Scan for the cell matching the given text and deliver its (x, y) coordinate at center. 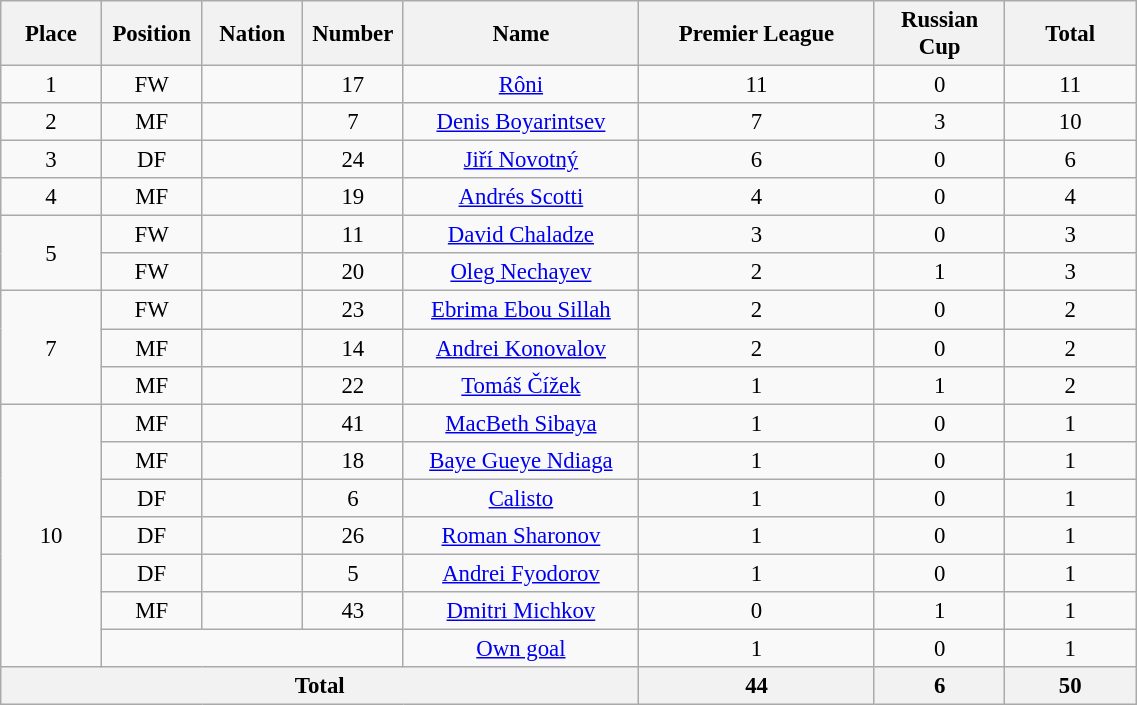
44 (757, 686)
17 (354, 85)
MacBeth Sibaya (521, 423)
Name (521, 34)
Place (52, 34)
18 (354, 460)
Andrei Fyodorov (521, 573)
Andrei Konovalov (521, 348)
Ebrima Ebou Sillah (521, 310)
Oleg Nechayev (521, 273)
Nation (252, 34)
23 (354, 310)
24 (354, 160)
20 (354, 273)
50 (1070, 686)
Baye Gueye Ndiaga (521, 460)
19 (354, 197)
Dmitri Michkov (521, 611)
Roman Sharonov (521, 536)
14 (354, 348)
David Chaladze (521, 235)
26 (354, 536)
41 (354, 423)
Rôni (521, 85)
Position (152, 34)
Denis Boyarintsev (521, 122)
Own goal (521, 648)
Number (354, 34)
Tomáš Čížek (521, 385)
Calisto (521, 498)
Russian Cup (940, 34)
43 (354, 611)
Premier League (757, 34)
22 (354, 385)
Andrés Scotti (521, 197)
Jiří Novotný (521, 160)
